Locate the cell with the specified text and output its (X, Y) center coordinate. 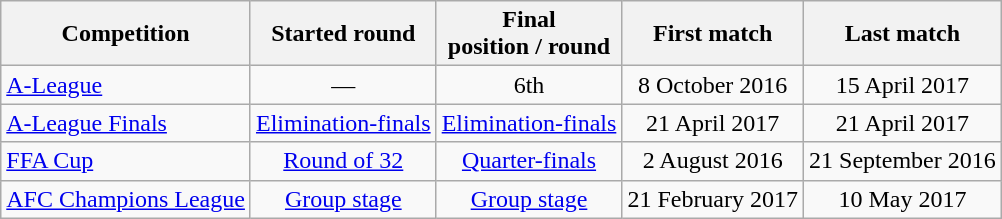
10 May 2017 (903, 199)
21 February 2017 (713, 199)
Competition (126, 34)
2 August 2016 (713, 161)
A-League (126, 85)
Started round (343, 34)
Quarter-finals (529, 161)
Last match (903, 34)
AFC Champions League (126, 199)
Final position / round (529, 34)
First match (713, 34)
Round of 32 (343, 161)
15 April 2017 (903, 85)
— (343, 85)
A-League Finals (126, 123)
FFA Cup (126, 161)
6th (529, 85)
8 October 2016 (713, 85)
21 September 2016 (903, 161)
